Capture the cell that displays the provided text and extract its [X, Y] central coordinate. 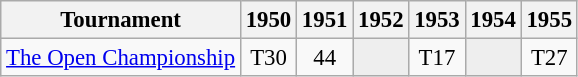
1950 [268, 20]
44 [325, 58]
1954 [493, 20]
1951 [325, 20]
1952 [381, 20]
Tournament [121, 20]
T30 [268, 58]
T27 [549, 58]
1953 [437, 20]
1955 [549, 20]
The Open Championship [121, 58]
T17 [437, 58]
